Identify which cell holds the provided text, then report its [X, Y] central coordinate. 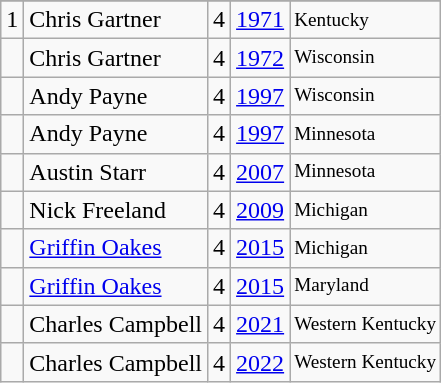
1971 [260, 20]
2007 [260, 172]
1972 [260, 58]
2022 [260, 362]
Nick Freeland [116, 210]
2009 [260, 210]
Maryland [366, 286]
2021 [260, 324]
1 [12, 20]
Kentucky [366, 20]
Austin Starr [116, 172]
